Search for the cell housing the specified text and yield its (X, Y) center coordinate. 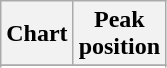
Peakposition (119, 34)
Chart (37, 34)
